Find where the given text appears and provide that cell's center as (X, Y) coordinate. 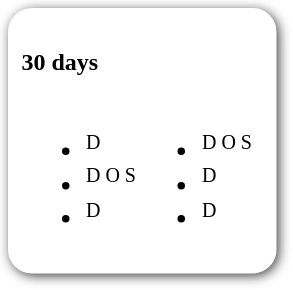
D O SDD (196, 167)
30 days DD O SD D O SDD (139, 140)
DD O SD (80, 167)
